Determine the (X, Y) coordinate at the center of the cell enclosing the given text.  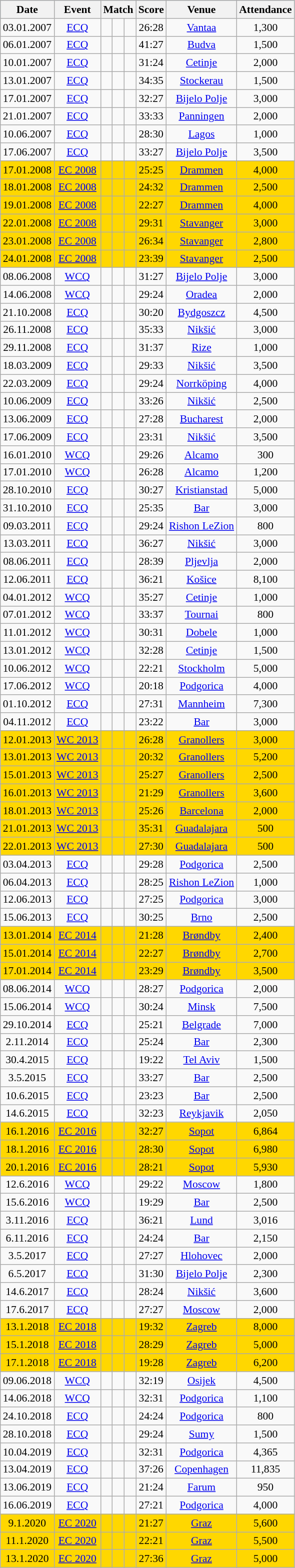
24:32 (151, 187)
31:24 (151, 63)
25:35 (151, 508)
31:30 (151, 1274)
Pljevlja (201, 562)
17.06.2007 (27, 152)
31:27 (151, 277)
Venue (201, 9)
12.01.2013 (27, 740)
08.06.2011 (27, 562)
10.06.2007 (27, 134)
7,300 (265, 704)
Copenhagen (201, 1470)
25:21 (151, 1025)
30:20 (151, 312)
4,365 (265, 1452)
21:24 (151, 1488)
27:30 (151, 847)
26:34 (151, 241)
23:22 (151, 722)
Brno (201, 918)
13.01.2012 (27, 651)
21.01.2007 (27, 116)
12.6.2016 (27, 1185)
30.4.2015 (27, 1060)
11,835 (265, 1470)
19.01.2008 (27, 205)
21:29 (151, 793)
10.01.2007 (27, 63)
2,800 (265, 241)
16.06.2019 (27, 1506)
Attendance (265, 9)
2,150 (265, 1238)
5,600 (265, 1523)
01.10.2012 (27, 704)
Lund (201, 1221)
Mannheim (201, 704)
Budva (201, 45)
17.06.2012 (27, 686)
Event (77, 9)
03.01.2007 (27, 27)
14.6.2017 (27, 1292)
04.11.2012 (27, 722)
23:29 (151, 971)
08.06.2014 (27, 989)
17.01.2007 (27, 98)
29.10.2014 (27, 1025)
29.11.2008 (27, 348)
16.1.2016 (27, 1132)
35:27 (151, 597)
25:25 (151, 170)
Farum (201, 1488)
23:23 (151, 1096)
8,000 (265, 1327)
28:24 (151, 1292)
Bydgoszcz (201, 312)
34:35 (151, 81)
300 (265, 455)
33:26 (151, 401)
30:25 (151, 918)
5,930 (265, 1167)
17.01.2010 (27, 472)
5,500 (265, 1541)
Hlohovec (201, 1256)
950 (265, 1488)
25:24 (151, 1042)
Stockerau (201, 81)
29:22 (151, 1185)
6,200 (265, 1363)
5,200 (265, 757)
11.01.2012 (27, 633)
21:27 (151, 1523)
30:24 (151, 1007)
6,864 (265, 1132)
17.06.2009 (27, 437)
13.1.2018 (27, 1327)
11.1.2020 (27, 1541)
13.01.2013 (27, 757)
Date (27, 9)
Tournai (201, 615)
27:31 (151, 704)
15.01.2013 (27, 775)
32:19 (151, 1381)
32:23 (151, 1114)
2,400 (265, 936)
Tel Aviv (201, 1060)
Bucharest (201, 419)
28:27 (151, 989)
06.01.2007 (27, 45)
26.11.2008 (27, 330)
Vantaa (201, 27)
Reykjavik (201, 1114)
Belgrade (201, 1025)
19:29 (151, 1203)
1,100 (265, 1399)
24.01.2008 (27, 259)
13.01.2007 (27, 81)
17.1.2018 (27, 1363)
15.06.2013 (27, 918)
28.10.2018 (27, 1434)
16.01.2010 (27, 455)
Rize (201, 348)
6,980 (265, 1149)
25:26 (151, 811)
12.06.2013 (27, 900)
35:31 (151, 829)
30:31 (151, 633)
10.06.2012 (27, 668)
06.04.2013 (27, 882)
09.03.2011 (27, 526)
08.06.2008 (27, 277)
15.1.2018 (27, 1345)
20:32 (151, 757)
35:33 (151, 330)
22.01.2013 (27, 847)
29:26 (151, 455)
3.11.2016 (27, 1221)
13.06.2009 (27, 419)
6.11.2016 (27, 1238)
8,100 (265, 579)
27:28 (151, 419)
10.06.2009 (27, 401)
29:33 (151, 366)
Norrköping (201, 383)
12.06.2011 (27, 579)
09.06.2018 (27, 1381)
37:26 (151, 1470)
24.10.2018 (27, 1417)
14.6.2015 (27, 1114)
13.01.2014 (27, 936)
13.03.2011 (27, 544)
14.06.2018 (27, 1399)
1,200 (265, 472)
15.06.2014 (27, 1007)
21:28 (151, 936)
Barcelona (201, 811)
18.01.2013 (27, 811)
33:37 (151, 615)
7,500 (265, 1007)
28:39 (151, 562)
27:36 (151, 1559)
41:27 (151, 45)
23:31 (151, 437)
19:22 (151, 1060)
2,700 (265, 953)
13.04.2019 (27, 1470)
19:32 (151, 1327)
Match (118, 9)
19:28 (151, 1363)
Osijek (201, 1381)
15.6.2016 (27, 1203)
28.10.2010 (27, 490)
3.5.2017 (27, 1256)
28:25 (151, 882)
Panningen (201, 116)
22.01.2008 (27, 223)
3.5.2015 (27, 1078)
21.01.2013 (27, 829)
Košice (201, 579)
18.03.2009 (27, 366)
10.6.2015 (27, 1096)
33:33 (151, 116)
27:21 (151, 1506)
32:28 (151, 651)
1,300 (265, 27)
17.01.2014 (27, 971)
Score (151, 9)
36:27 (151, 544)
Oradea (201, 294)
Lagos (201, 134)
Stockholm (201, 668)
30:27 (151, 490)
6.5.2017 (27, 1274)
28:21 (151, 1167)
10.04.2019 (27, 1452)
25:27 (151, 775)
16.01.2013 (27, 793)
04.01.2012 (27, 597)
29:31 (151, 223)
14.06.2008 (27, 294)
Dobele (201, 633)
2.11.2014 (27, 1042)
20.1.2016 (27, 1167)
23:39 (151, 259)
31:37 (151, 348)
27:25 (151, 900)
03.04.2013 (27, 864)
21.10.2008 (27, 312)
1,800 (265, 1185)
28:29 (151, 1345)
Kristianstad (201, 490)
18.01.2008 (27, 187)
13.1.2020 (27, 1559)
Minsk (201, 1007)
20:18 (151, 686)
13.06.2019 (27, 1488)
23.01.2008 (27, 241)
22.03.2009 (27, 383)
18.1.2016 (27, 1149)
3,016 (265, 1221)
2,050 (265, 1114)
Sumy (201, 1434)
9.1.2020 (27, 1523)
29:28 (151, 864)
15.01.2014 (27, 953)
7,000 (265, 1025)
17.01.2008 (27, 170)
07.01.2012 (27, 615)
17.6.2017 (27, 1310)
31.10.2010 (27, 508)
